Return the [X, Y] coordinate for the center point of the cell that contains the specified text.  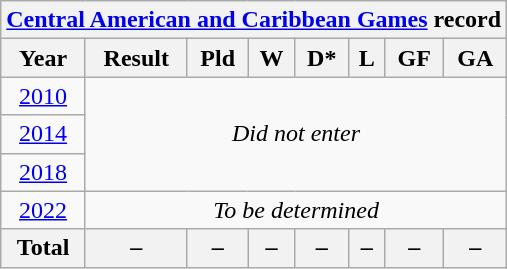
To be determined [296, 210]
2018 [44, 172]
W [272, 58]
Result [136, 58]
2010 [44, 96]
GA [476, 58]
Central American and Caribbean Games record [254, 20]
GF [414, 58]
D* [322, 58]
Total [44, 248]
Year [44, 58]
Did not enter [296, 134]
2022 [44, 210]
L [367, 58]
Pld [218, 58]
2014 [44, 134]
